For the text-containing cell, return its midpoint in [x, y] coordinate format. 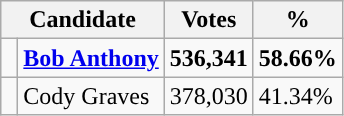
58.66% [298, 58]
Candidate [83, 20]
Votes [208, 20]
% [298, 20]
536,341 [208, 58]
Bob Anthony [91, 58]
378,030 [208, 96]
Cody Graves [91, 96]
41.34% [298, 96]
